Find where the given text appears and provide that cell's center as [x, y] coordinate. 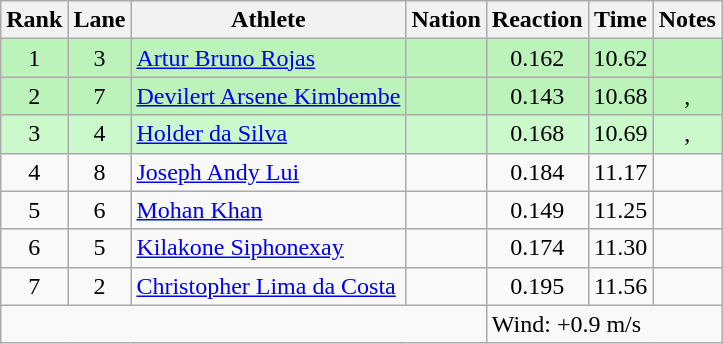
Nation [446, 20]
8 [100, 172]
Devilert Arsene Kimbembe [268, 96]
11.25 [620, 210]
10.62 [620, 58]
10.68 [620, 96]
Lane [100, 20]
Rank [34, 20]
0.174 [537, 248]
0.143 [537, 96]
0.184 [537, 172]
Notes [687, 20]
0.168 [537, 134]
Christopher Lima da Costa [268, 286]
Kilakone Siphonexay [268, 248]
0.162 [537, 58]
Reaction [537, 20]
Athlete [268, 20]
10.69 [620, 134]
Artur Bruno Rojas [268, 58]
Time [620, 20]
1 [34, 58]
Wind: +0.9 m/s [604, 324]
11.56 [620, 286]
0.195 [537, 286]
Mohan Khan [268, 210]
11.30 [620, 248]
Joseph Andy Lui [268, 172]
0.149 [537, 210]
11.17 [620, 172]
Holder da Silva [268, 134]
